Output the (x, y) coordinate of the center of the cell containing the given text.  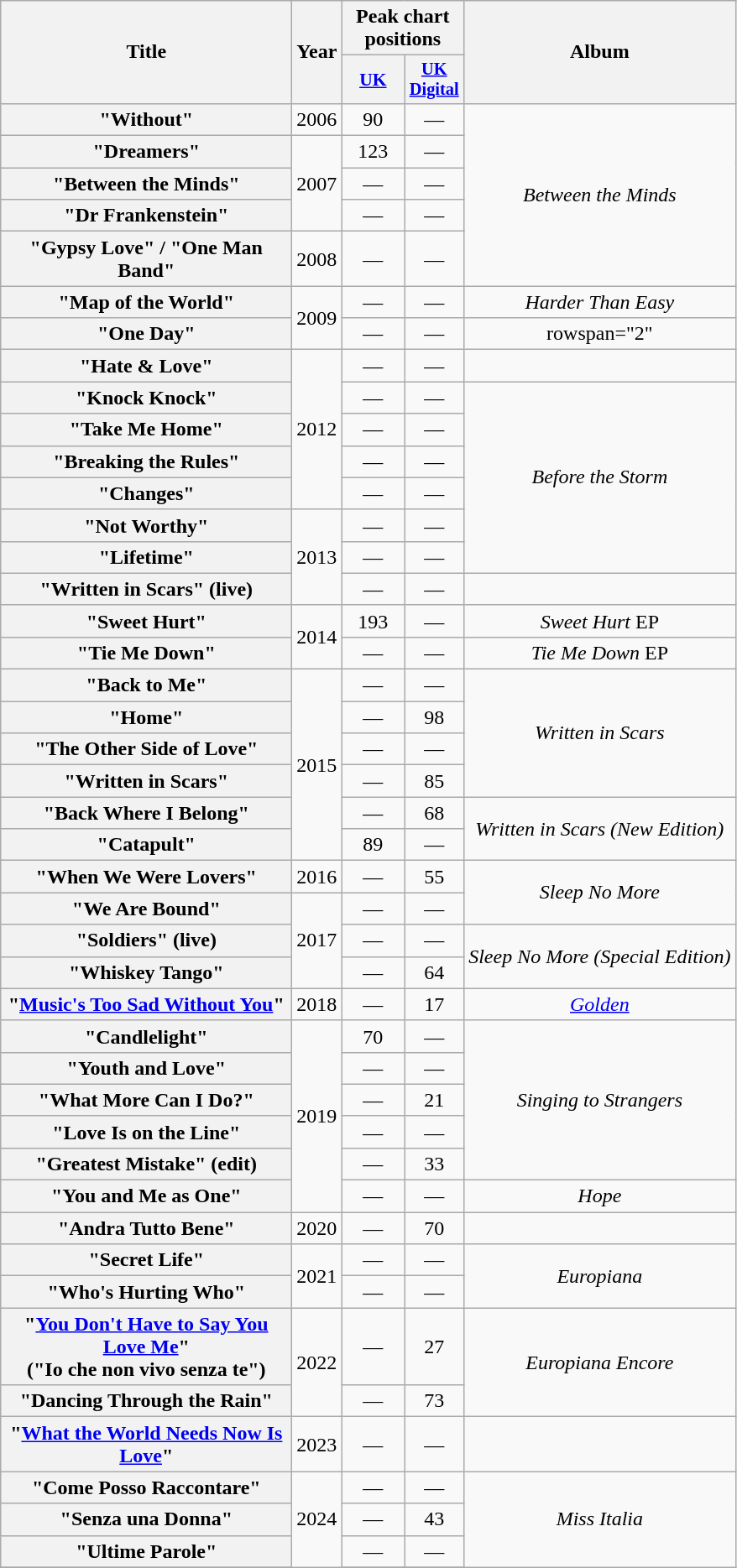
64 (435, 972)
"When We Were Lovers" (146, 877)
Miss Italia (599, 1519)
Sleep No More (Special Edition) (599, 956)
Europiana Encore (599, 1362)
90 (373, 119)
2014 (317, 637)
Year (317, 52)
"Lifetime" (146, 557)
"Dancing Through the Rain" (146, 1401)
2021 (317, 1276)
"Written in Scars" (live) (146, 589)
85 (435, 781)
"Dr Frankenstein" (146, 216)
2012 (317, 430)
"Ultime Parole" (146, 1551)
Sweet Hurt EP (599, 621)
Harder Than Easy (599, 302)
"Whiskey Tango" (146, 972)
17 (435, 1004)
Before the Storm (599, 477)
"Map of the World" (146, 302)
Between the Minds (599, 195)
27 (435, 1347)
"Who's Hurting Who" (146, 1292)
Europiana (599, 1276)
Singing to Strangers (599, 1100)
"Come Posso Raccontare" (146, 1487)
"You and Me as One" (146, 1196)
89 (373, 845)
"Soldiers" (live) (146, 940)
"Without" (146, 119)
2018 (317, 1004)
"Secret Life" (146, 1260)
"Candlelight" (146, 1036)
"Gypsy Love" / "One Man Band" (146, 258)
"Breaking the Rules" (146, 461)
2023 (317, 1445)
"Catapult" (146, 845)
2013 (317, 557)
Title (146, 52)
"What More Can I Do?" (146, 1100)
123 (373, 152)
"Back Where I Belong" (146, 813)
2009 (317, 318)
"Written in Scars" (146, 781)
"Not Worthy" (146, 525)
"Dreamers" (146, 152)
Hope (599, 1196)
"You Don't Have to Say You Love Me"("Io che non vivo senza te") (146, 1347)
33 (435, 1164)
"Knock Knock" (146, 398)
2008 (317, 258)
"Back to Me" (146, 685)
UK (373, 80)
"We Are Bound" (146, 909)
Written in Scars (599, 733)
Album (599, 52)
Sleep No More (599, 893)
Peak chart positions (403, 29)
Tie Me Down EP (599, 653)
2015 (317, 765)
"Love Is on the Line" (146, 1132)
Golden (599, 1004)
2022 (317, 1362)
"Changes" (146, 493)
"Youth and Love" (146, 1068)
2017 (317, 940)
"Senza una Donna" (146, 1519)
"Sweet Hurt" (146, 621)
"Take Me Home" (146, 430)
2024 (317, 1519)
"Hate & Love" (146, 366)
rowspan="2" (599, 334)
"The Other Side of Love" (146, 749)
73 (435, 1401)
"What the World Needs Now Is Love" (146, 1445)
UK Digital (435, 80)
98 (435, 717)
21 (435, 1100)
"Between the Minds" (146, 184)
2007 (317, 184)
55 (435, 877)
"Music's Too Sad Without You" (146, 1004)
68 (435, 813)
"One Day" (146, 334)
Written in Scars (New Edition) (599, 829)
2019 (317, 1116)
193 (373, 621)
"Greatest Mistake" (edit) (146, 1164)
"Andra Tutto Bene" (146, 1228)
2020 (317, 1228)
"Tie Me Down" (146, 653)
2016 (317, 877)
2006 (317, 119)
43 (435, 1519)
"Home" (146, 717)
